Return the (X, Y) coordinate for the center point of the cell that contains the specified text.  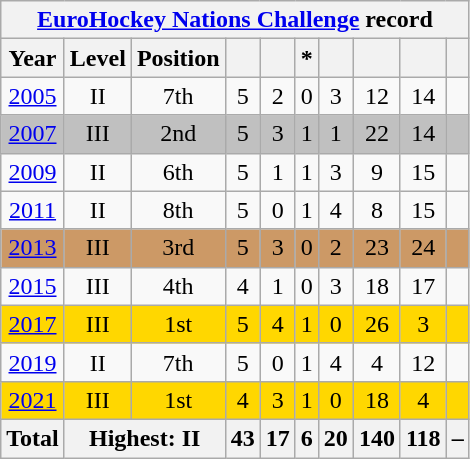
2019 (33, 362)
26 (376, 324)
4th (178, 286)
2007 (33, 134)
2005 (33, 96)
Position (178, 58)
3rd (178, 248)
24 (423, 248)
140 (376, 438)
6th (178, 172)
8 (376, 210)
* (306, 58)
20 (336, 438)
118 (423, 438)
EuroHockey Nations Challenge record (235, 20)
Level (98, 58)
2009 (33, 172)
2017 (33, 324)
9 (376, 172)
2013 (33, 248)
2nd (178, 134)
43 (242, 438)
2021 (33, 400)
8th (178, 210)
22 (376, 134)
Highest: II (144, 438)
2015 (33, 286)
2011 (33, 210)
23 (376, 248)
Year (33, 58)
6 (306, 438)
Total (33, 438)
– (458, 438)
